Return [x, y] of the center of cell containing provided text 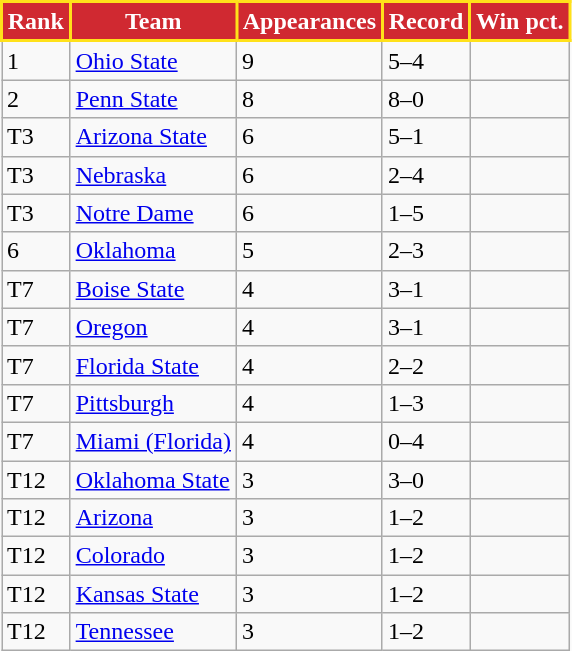
1 [36, 60]
Arizona [153, 518]
Ohio State [153, 60]
Tennessee [153, 632]
Arizona State [153, 137]
2–2 [426, 365]
Miami (Florida) [153, 441]
Florida State [153, 365]
Oregon [153, 327]
2 [36, 99]
Team [153, 22]
Notre Dame [153, 213]
8 [309, 99]
Kansas State [153, 594]
Appearances [309, 22]
2–3 [426, 251]
Colorado [153, 556]
5 [309, 251]
8–0 [426, 99]
9 [309, 60]
Penn State [153, 99]
Pittsburgh [153, 403]
Record [426, 22]
2–4 [426, 175]
Win pct. [520, 22]
0–4 [426, 441]
Oklahoma [153, 251]
5–1 [426, 137]
5–4 [426, 60]
1–3 [426, 403]
Nebraska [153, 175]
Rank [36, 22]
Boise State [153, 289]
3–0 [426, 479]
1–5 [426, 213]
Oklahoma State [153, 479]
